From the cell containing the given text, extract its center point as [x, y] coordinate. 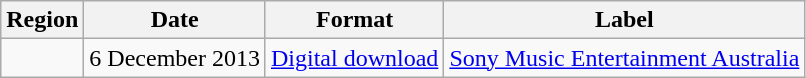
Date [175, 20]
Region [42, 20]
Label [624, 20]
6 December 2013 [175, 58]
Digital download [354, 58]
Sony Music Entertainment Australia [624, 58]
Format [354, 20]
